Return [X, Y] of the center of cell containing provided text 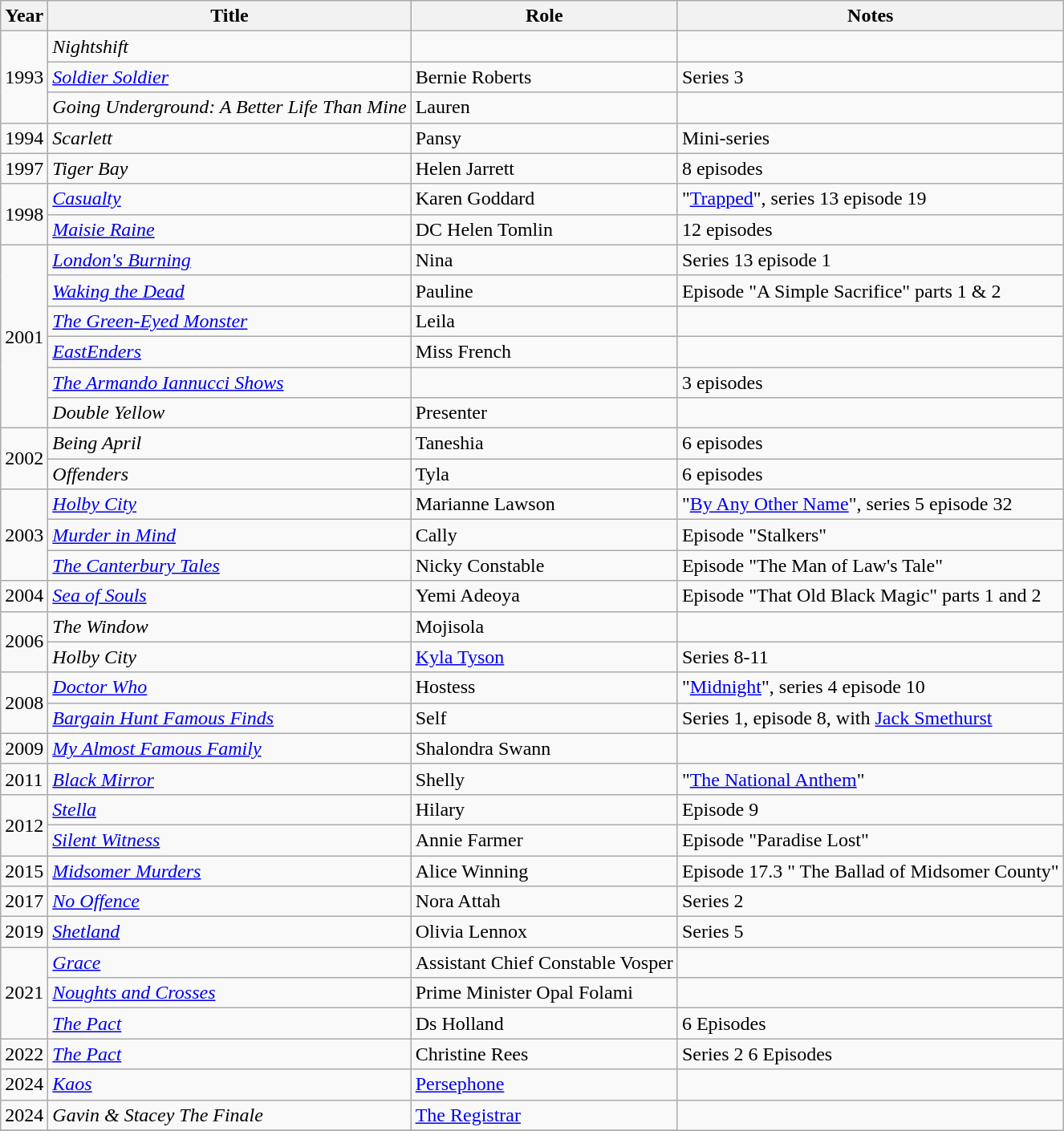
Black Mirror [229, 779]
Series 2 6 Episodes [870, 1054]
Series 3 [870, 77]
Offenders [229, 474]
Role [544, 16]
2021 [24, 993]
The Canterbury Tales [229, 565]
Prime Minister Opal Folami [544, 993]
Scarlett [229, 138]
Kyla Tyson [544, 657]
Stella [229, 809]
2011 [24, 779]
12 episodes [870, 229]
Title [229, 16]
Series 8-11 [870, 657]
No Offence [229, 902]
"The National Anthem" [870, 779]
Ds Holland [544, 1024]
The Armando Iannucci Shows [229, 383]
Noughts and Crosses [229, 993]
Nora Attah [544, 902]
Silent Witness [229, 840]
Leila [544, 321]
DC Helen Tomlin [544, 229]
2009 [24, 748]
Kaos [229, 1084]
The Registrar [544, 1115]
Episode "That Old Black Magic" parts 1 and 2 [870, 596]
Series 5 [870, 932]
Soldier Soldier [229, 77]
Bargain Hunt Famous Finds [229, 718]
2002 [24, 459]
Miss French [544, 351]
Olivia Lennox [544, 932]
The Window [229, 626]
Maisie Raine [229, 229]
Casualty [229, 199]
8 episodes [870, 168]
Episode 17.3 " The Ballad of Midsomer County" [870, 870]
6 Episodes [870, 1024]
2008 [24, 703]
Bernie Roberts [544, 77]
Pansy [544, 138]
Presenter [544, 413]
Nina [544, 260]
Lauren [544, 107]
1997 [24, 168]
2006 [24, 642]
Nightshift [229, 47]
2001 [24, 336]
Shelly [544, 779]
Series 1, episode 8, with Jack Smethurst [870, 718]
Annie Farmer [544, 840]
2017 [24, 902]
Episode "Stalkers" [870, 535]
"Trapped", series 13 episode 19 [870, 199]
Mojisola [544, 626]
Being April [229, 444]
1993 [24, 77]
Double Yellow [229, 413]
Waking the Dead [229, 290]
EastEnders [229, 351]
Mini-series [870, 138]
Nicky Constable [544, 565]
Persephone [544, 1084]
Going Underground: A Better Life Than Mine [229, 107]
Doctor Who [229, 687]
Karen Goddard [544, 199]
My Almost Famous Family [229, 748]
Tyla [544, 474]
2003 [24, 535]
2012 [24, 825]
Grace [229, 963]
Series 13 episode 1 [870, 260]
Shetland [229, 932]
2019 [24, 932]
Assistant Chief Constable Vosper [544, 963]
1998 [24, 214]
Taneshia [544, 444]
Notes [870, 16]
2004 [24, 596]
Marianne Lawson [544, 505]
Cally [544, 535]
Gavin & Stacey The Finale [229, 1115]
Year [24, 16]
Murder in Mind [229, 535]
Episode "A Simple Sacrifice" parts 1 & 2 [870, 290]
Midsomer Murders [229, 870]
2015 [24, 870]
Helen Jarrett [544, 168]
Episode 9 [870, 809]
Sea of Souls [229, 596]
Christine Rees [544, 1054]
Series 2 [870, 902]
Hostess [544, 687]
3 episodes [870, 383]
Alice Winning [544, 870]
Yemi Adeoya [544, 596]
"Midnight", series 4 episode 10 [870, 687]
Shalondra Swann [544, 748]
Pauline [544, 290]
2022 [24, 1054]
London's Burning [229, 260]
1994 [24, 138]
Episode "Paradise Lost" [870, 840]
Hilary [544, 809]
Tiger Bay [229, 168]
Self [544, 718]
The Green-Eyed Monster [229, 321]
Episode "The Man of Law's Tale" [870, 565]
"By Any Other Name", series 5 episode 32 [870, 505]
